Provide the (x, y) coordinate of the cell's center where the given text is located.  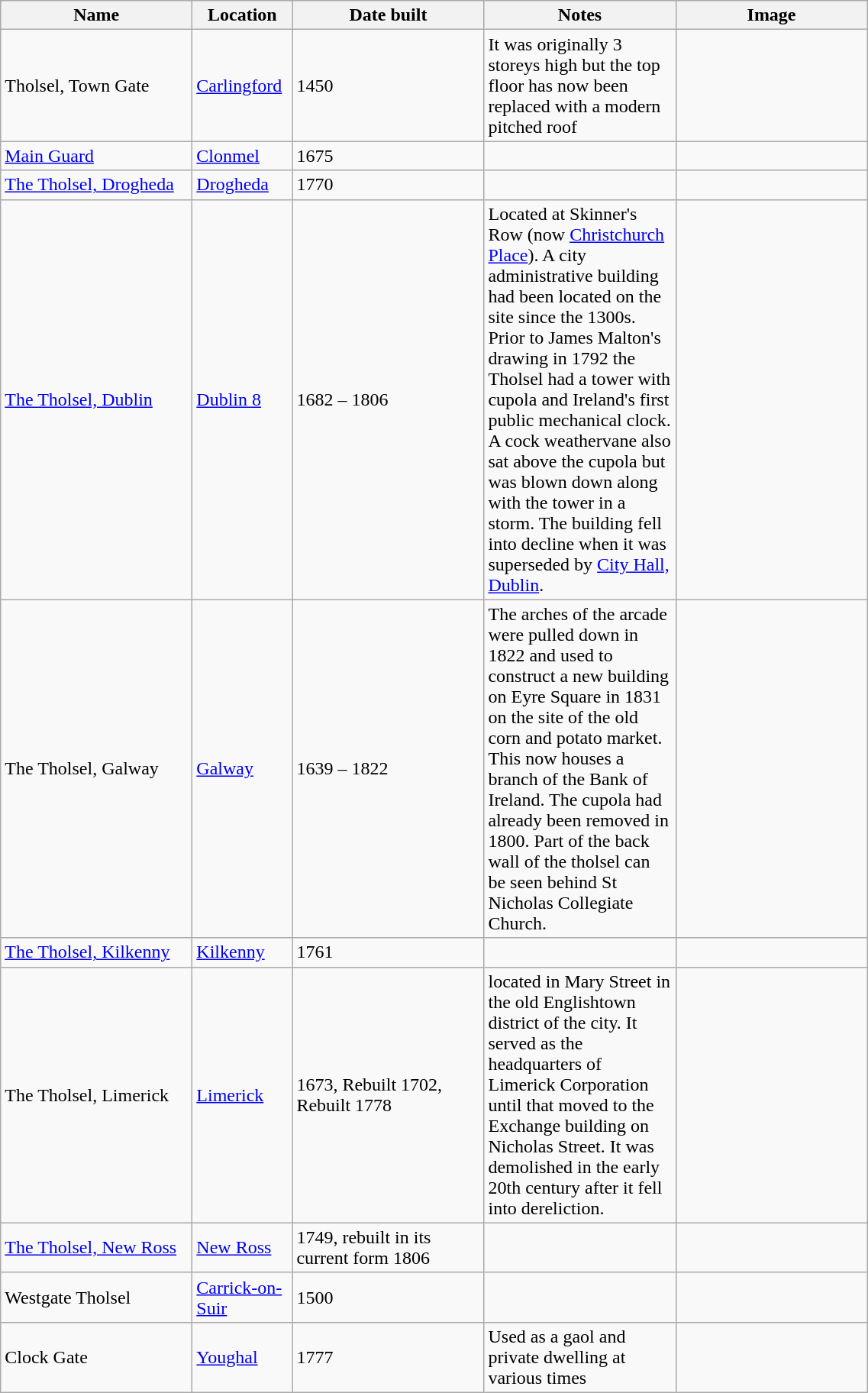
Limerick (243, 1095)
Galway (243, 768)
1673, Rebuilt 1702, Rebuilt 1778 (388, 1095)
The Tholsel, Dublin (96, 399)
1675 (388, 156)
Carrick-on-Suir (243, 1297)
Notes (580, 15)
1639 – 1822 (388, 768)
Dublin 8 (243, 399)
The Tholsel, Limerick (96, 1095)
Youghal (243, 1357)
Clock Gate (96, 1357)
Image (771, 15)
Date built (388, 15)
Carlingford (243, 86)
Westgate Tholsel (96, 1297)
1749, rebuilt in its current form 1806 (388, 1248)
Drogheda (243, 185)
It was originally 3 storeys high but the top floor has now been replaced with a modern pitched roof (580, 86)
1500 (388, 1297)
1450 (388, 86)
1777 (388, 1357)
1770 (388, 185)
New Ross (243, 1248)
Main Guard (96, 156)
1761 (388, 952)
The Tholsel, New Ross (96, 1248)
The Tholsel, Galway (96, 768)
1682 – 1806 (388, 399)
Tholsel, Town Gate (96, 86)
Clonmel (243, 156)
Used as a gaol and private dwelling at various times (580, 1357)
The Tholsel, Kilkenny (96, 952)
Location (243, 15)
Kilkenny (243, 952)
The Tholsel, Drogheda (96, 185)
Name (96, 15)
